Return the [X, Y] coordinate for the center point of the cell that contains the specified text.  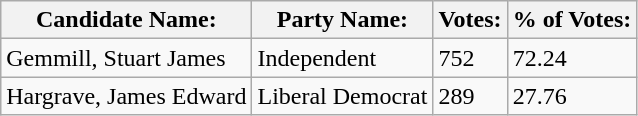
72.24 [572, 58]
Liberal Democrat [342, 96]
27.76 [572, 96]
752 [470, 58]
Independent [342, 58]
Party Name: [342, 20]
Votes: [470, 20]
Hargrave, James Edward [126, 96]
Candidate Name: [126, 20]
Gemmill, Stuart James [126, 58]
289 [470, 96]
% of Votes: [572, 20]
